Provide the [X, Y] coordinate of the cell's center where the given text is located.  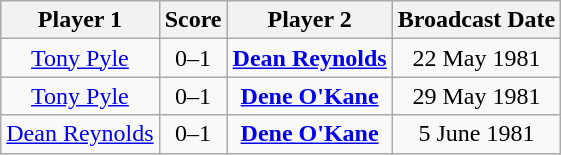
22 May 1981 [476, 58]
Score [193, 20]
Broadcast Date [476, 20]
5 June 1981 [476, 134]
Player 2 [310, 20]
Player 1 [80, 20]
29 May 1981 [476, 96]
